Extract the [x, y] coordinate from the center of the cell holding the provided text.  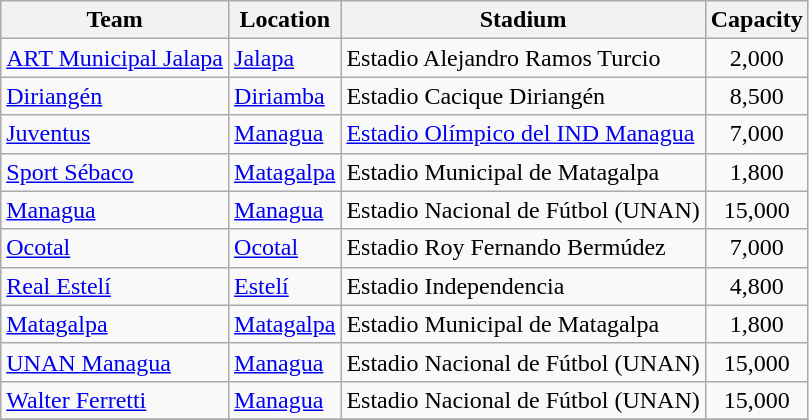
4,800 [756, 286]
Estadio Cacique Diriangén [523, 96]
Stadium [523, 20]
Real Estelí [115, 286]
8,500 [756, 96]
Estadio Olímpico del IND Managua [523, 134]
Diriamba [285, 96]
Estelí [285, 286]
Diriangén [115, 96]
Jalapa [285, 58]
ART Municipal Jalapa [115, 58]
Juventus [115, 134]
Team [115, 20]
Estadio Independencia [523, 286]
Estadio Alejandro Ramos Turcio [523, 58]
Capacity [756, 20]
Location [285, 20]
Walter Ferretti [115, 400]
UNAN Managua [115, 362]
Estadio Roy Fernando Bermúdez [523, 248]
2,000 [756, 58]
Sport Sébaco [115, 172]
